For the text-containing cell, return its midpoint in [x, y] coordinate format. 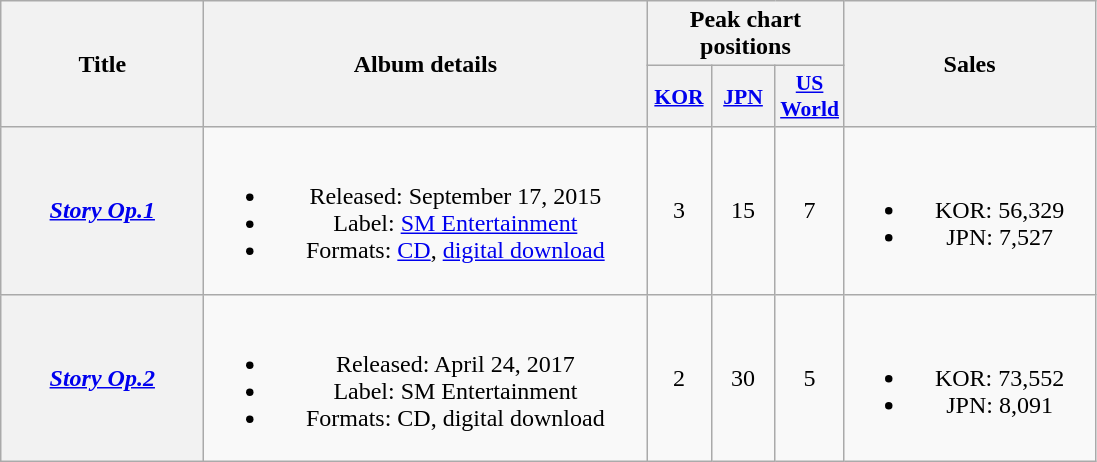
Peak chart positions [746, 34]
KOR: 73,552JPN: 8,091 [970, 378]
KOR: 56,329JPN: 7,527 [970, 210]
15 [743, 210]
Story Op.1 [102, 210]
Album details [426, 64]
JPN [743, 96]
3 [679, 210]
5 [810, 378]
Released: September 17, 2015Label: SM EntertainmentFormats: CD, digital download [426, 210]
KOR [679, 96]
Released: April 24, 2017Label: SM EntertainmentFormats: CD, digital download [426, 378]
30 [743, 378]
USWorld [810, 96]
2 [679, 378]
Title [102, 64]
Story Op.2 [102, 378]
7 [810, 210]
Sales [970, 64]
